Provide the (x, y) coordinate of the cell's center where the given text is located.  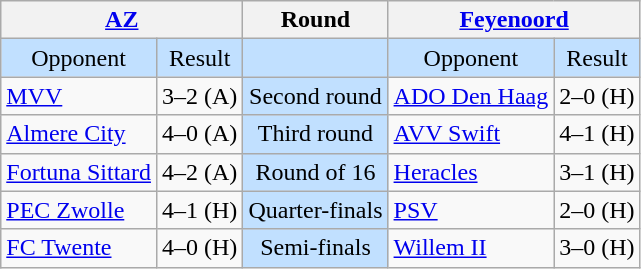
MVV (79, 96)
4–2 (A) (199, 172)
ADO Den Haag (471, 96)
AZ (122, 20)
FC Twente (79, 248)
4–0 (A) (199, 134)
Feyenoord (514, 20)
Round (316, 20)
AVV Swift (471, 134)
3–2 (A) (199, 96)
Third round (316, 134)
Willem II (471, 248)
PSV (471, 210)
Second round (316, 96)
Almere City (79, 134)
Quarter-finals (316, 210)
Round of 16 (316, 172)
Fortuna Sittard (79, 172)
4–0 (H) (199, 248)
3–0 (H) (597, 248)
3–1 (H) (597, 172)
PEC Zwolle (79, 210)
Heracles (471, 172)
Semi-finals (316, 248)
